Return (x, y) of the center of cell containing provided text 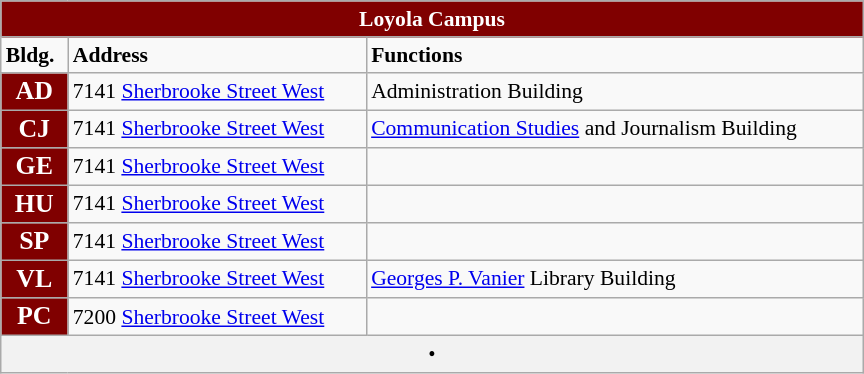
7200 Sherbrooke Street West (217, 317)
SP (34, 242)
Address (217, 55)
Georges P. Vanier Library Building (614, 280)
Loyola Campus (432, 19)
• (432, 355)
HU (34, 205)
GE (34, 167)
PC (34, 317)
Administration Building (614, 92)
VL (34, 280)
CJ (34, 130)
Communication Studies and Journalism Building (614, 130)
AD (34, 92)
Functions (614, 55)
Bldg. (34, 55)
